Extract the [x, y] coordinate from the center of the cell holding the provided text.  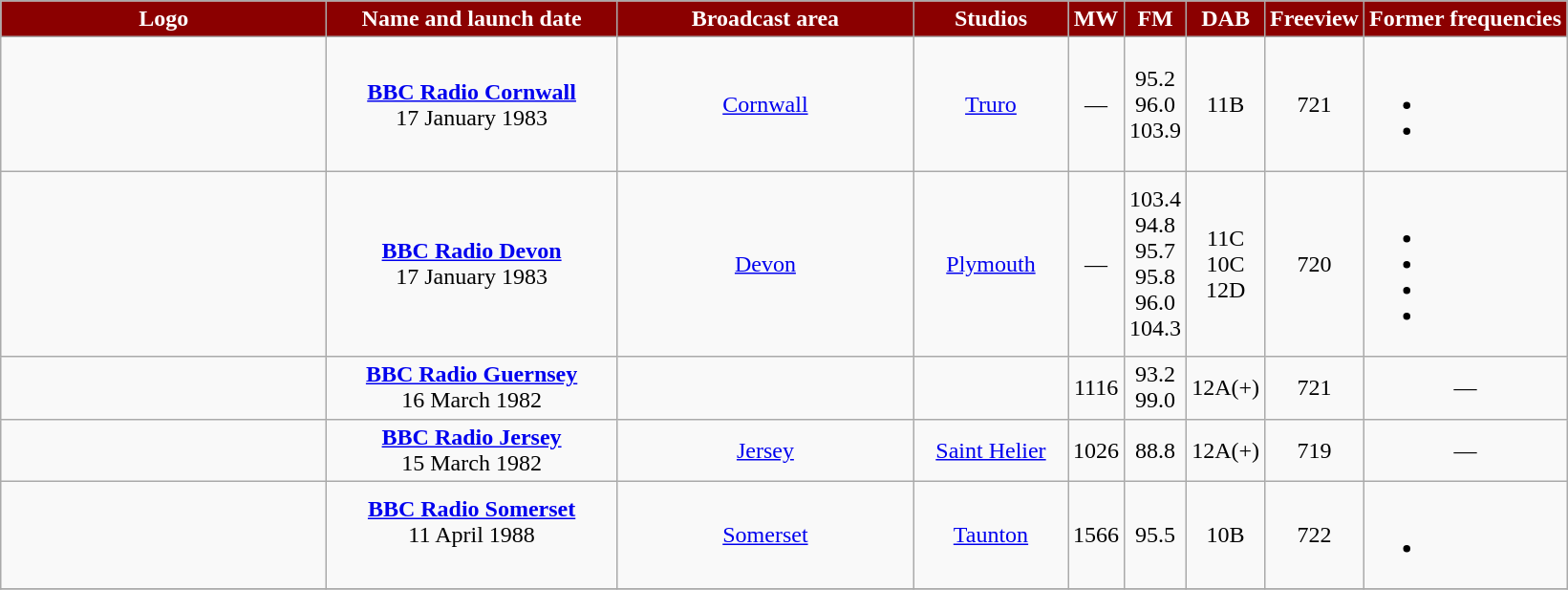
88.8 [1156, 449]
11B [1226, 104]
MW [1097, 19]
10B [1226, 535]
Taunton [990, 535]
1566 [1097, 535]
Devon [764, 264]
Studios [990, 19]
1116 [1097, 388]
1026 [1097, 449]
Plymouth [990, 264]
95.296.0103.9 [1156, 104]
Saint Helier [990, 449]
Somerset [764, 535]
FM [1156, 19]
DAB [1226, 19]
11C10C12D [1226, 264]
Former frequencies [1465, 19]
720 [1315, 264]
Freeview [1315, 19]
BBC Radio Cornwall17 January 1983 [472, 104]
BBC Radio Somerset11 April 1988 [472, 535]
Truro [990, 104]
BBC Radio Devon17 January 1983 [472, 264]
719 [1315, 449]
722 [1315, 535]
95.5 [1156, 535]
Logo [164, 19]
BBC Radio Jersey15 March 1982 [472, 449]
BBC Radio Guernsey16 March 1982 [472, 388]
103.494.895.795.896.0104.3 [1156, 264]
Broadcast area [764, 19]
Cornwall [764, 104]
Jersey [764, 449]
93.299.0 [1156, 388]
Name and launch date [472, 19]
